Determine the [X, Y] coordinate at the center of the cell enclosing the given text.  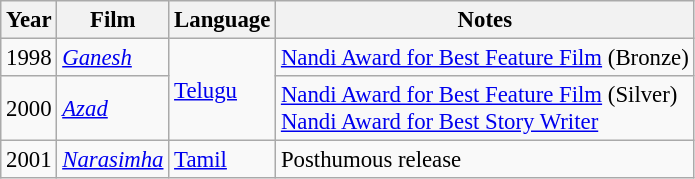
Narasimha [113, 160]
Film [113, 20]
1998 [29, 58]
Tamil [222, 160]
2001 [29, 160]
Notes [485, 20]
Ganesh [113, 58]
Language [222, 20]
Telugu [222, 90]
Azad [113, 108]
Posthumous release [485, 160]
Nandi Award for Best Feature Film (Silver)Nandi Award for Best Story Writer [485, 108]
2000 [29, 108]
Nandi Award for Best Feature Film (Bronze) [485, 58]
Year [29, 20]
